Scan for the cell matching the given text and deliver its (X, Y) coordinate at center. 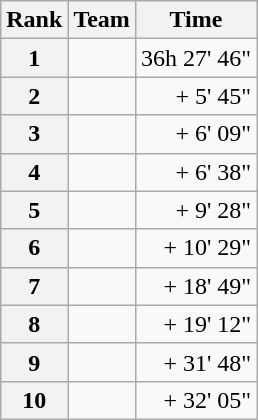
+ 18' 49" (196, 286)
2 (34, 96)
+ 5' 45" (196, 96)
36h 27' 46" (196, 58)
1 (34, 58)
+ 6' 09" (196, 134)
+ 19' 12" (196, 324)
8 (34, 324)
4 (34, 172)
+ 31' 48" (196, 362)
+ 32' 05" (196, 400)
9 (34, 362)
3 (34, 134)
Team (102, 20)
+ 10' 29" (196, 248)
Time (196, 20)
10 (34, 400)
Rank (34, 20)
+ 6' 38" (196, 172)
5 (34, 210)
6 (34, 248)
+ 9' 28" (196, 210)
7 (34, 286)
